Return (X, Y) of the center of cell containing provided text 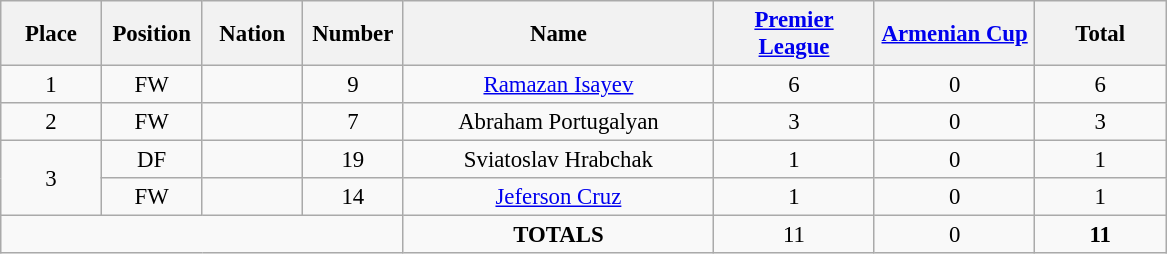
DF (152, 160)
Name (558, 34)
Jeferson Cruz (558, 197)
TOTALS (558, 235)
14 (354, 197)
2 (52, 122)
Abraham Portugalyan (558, 122)
9 (354, 85)
Number (354, 34)
Armenian Cup (954, 34)
Position (152, 34)
Sviatoslav Hrabchak (558, 160)
Ramazan Isayev (558, 85)
Premier League (794, 34)
19 (354, 160)
Total (1100, 34)
Nation (252, 34)
7 (354, 122)
Place (52, 34)
